Pinpoint the cell where the given text exists, returning its [X, Y] midpoint coordinate. 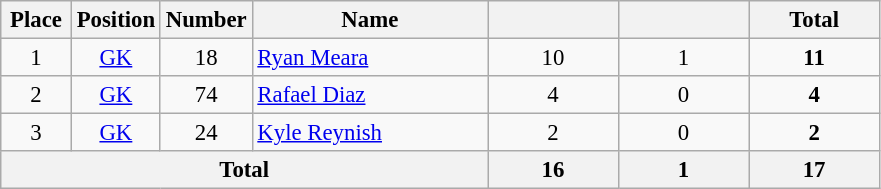
3 [36, 133]
Ryan Meara [370, 58]
Name [370, 20]
11 [814, 58]
18 [206, 58]
74 [206, 95]
Number [206, 20]
Rafael Diaz [370, 95]
Place [36, 20]
16 [554, 170]
Kyle Reynish [370, 133]
17 [814, 170]
Position [116, 20]
24 [206, 133]
10 [554, 58]
